Determine the (x, y) coordinate at the center of the cell enclosing the given text.  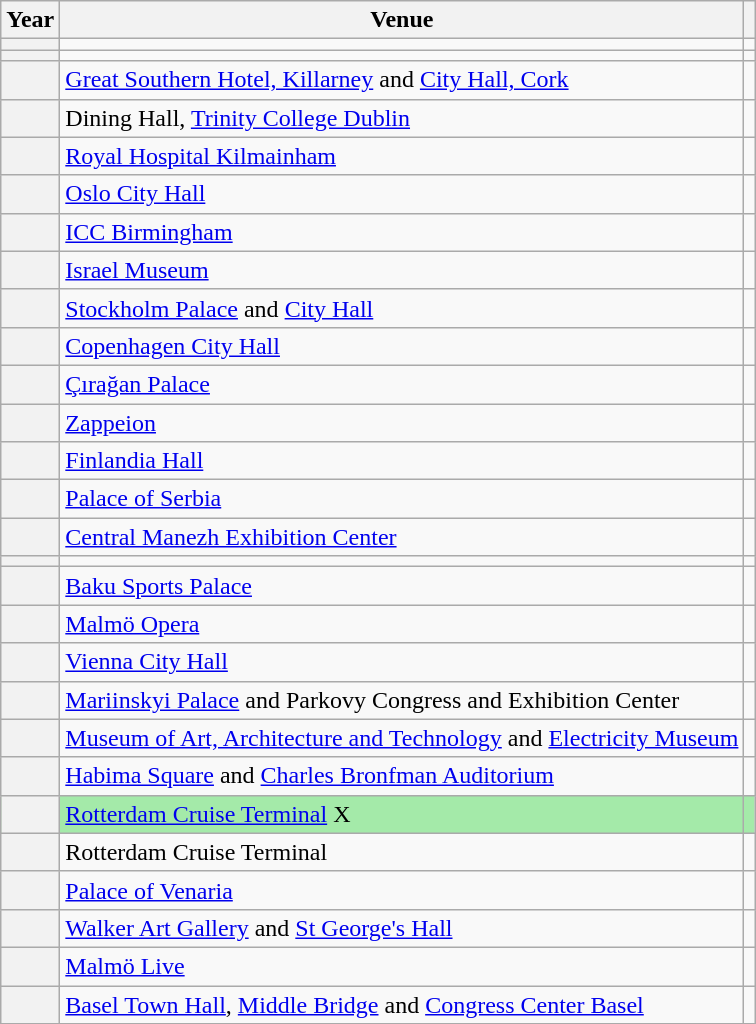
Israel Museum (402, 270)
Vienna City Hall (402, 662)
Basel Town Hall, Middle Bridge and Congress Center Basel (402, 1005)
Rotterdam Cruise Terminal (402, 852)
Stockholm Palace and City Hall (402, 308)
Venue (402, 20)
Malmö Live (402, 966)
Great Southern Hotel, Killarney and City Hall, Cork (402, 80)
Copenhagen City Hall (402, 346)
Dining Hall, Trinity College Dublin (402, 118)
Palace of Serbia (402, 499)
Mariinskyi Palace and Parkovy Congress and Exhibition Center (402, 700)
Palace of Venaria (402, 890)
Museum of Art, Architecture and Technology and Electricity Museum (402, 738)
Çırağan Palace (402, 384)
ICC Birmingham (402, 232)
Baku Sports Palace (402, 586)
Malmö Opera (402, 624)
Oslo City Hall (402, 194)
Habima Square and Charles Bronfman Auditorium (402, 776)
Rotterdam Cruise Terminal X (402, 814)
Year (30, 20)
Royal Hospital Kilmainham (402, 156)
Zappeion (402, 423)
Walker Art Gallery and St George's Hall (402, 928)
Central Manezh Exhibition Center (402, 537)
Finlandia Hall (402, 461)
